Capture the cell that displays the provided text and extract its [x, y] central coordinate. 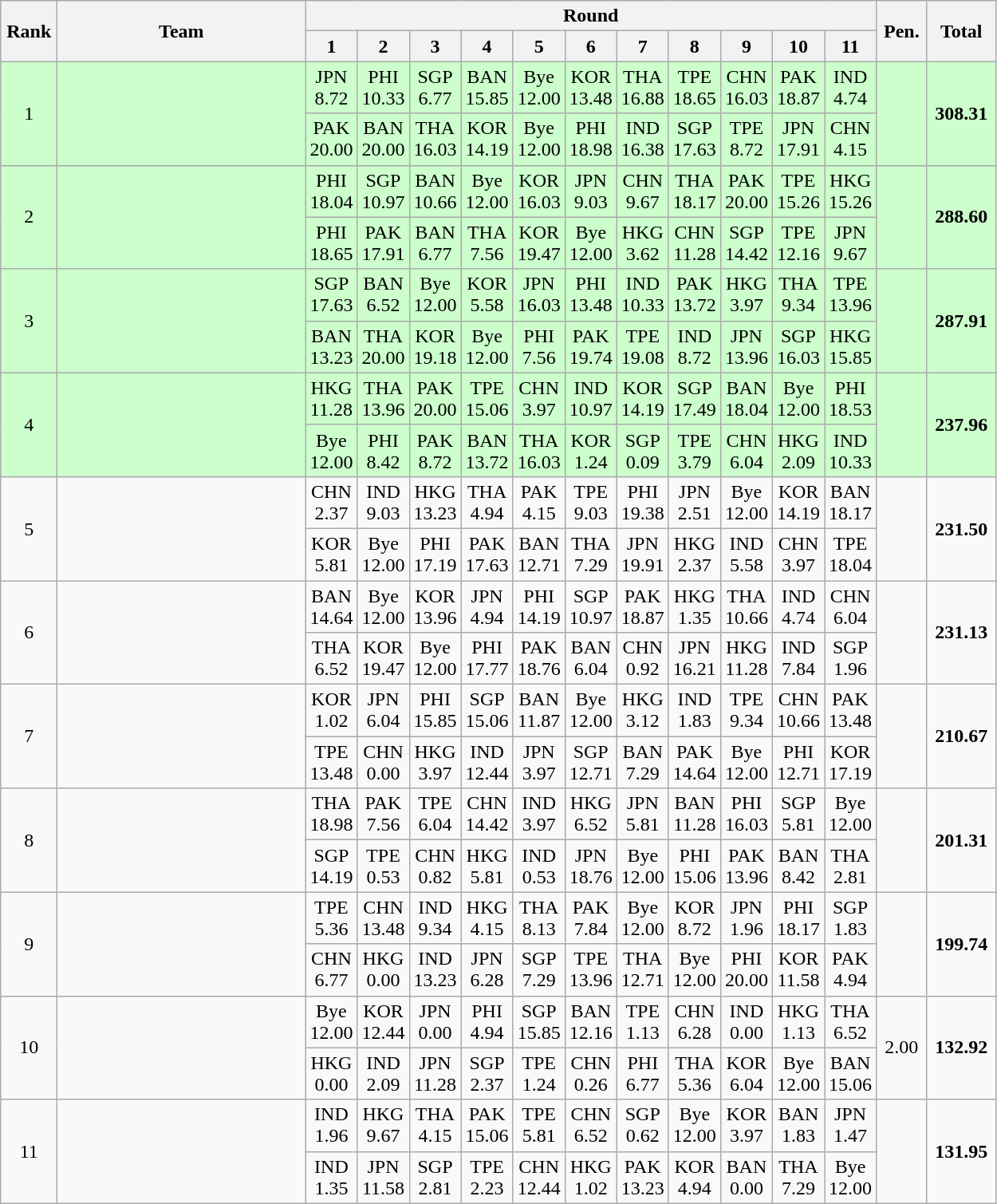
KOR1.02 [332, 710]
IND16.38 [643, 139]
KOR4.94 [694, 1178]
BAN13.23 [332, 346]
THA9.34 [798, 295]
IND3.97 [539, 814]
KOR6.04 [747, 1074]
BAN6.52 [383, 295]
PHI10.33 [383, 88]
THA8.13 [539, 918]
201.31 [961, 840]
PAK13.48 [850, 710]
JPN4.94 [487, 606]
HKG2.09 [798, 450]
CHN11.28 [694, 243]
HKG3.12 [643, 710]
TPE18.04 [850, 554]
BAN18.17 [850, 503]
KOR19.18 [435, 346]
PAK8.72 [435, 450]
BAN15.06 [850, 1074]
JPN9.67 [850, 243]
TPE6.04 [435, 814]
SGP0.09 [643, 450]
THA10.66 [747, 606]
BAN15.85 [487, 88]
KOR8.72 [694, 918]
JPN11.58 [383, 1178]
KOR3.97 [747, 1125]
KOR13.48 [590, 88]
308.31 [961, 113]
TPE0.53 [383, 866]
IND1.35 [332, 1178]
TPE9.03 [590, 503]
THA4.15 [435, 1125]
SGP1.83 [850, 918]
PHI12.71 [798, 763]
BAN20.00 [383, 139]
HKG9.67 [383, 1125]
TPE2.23 [487, 1178]
HKG1.35 [694, 606]
JPN0.00 [435, 1021]
PAK4.94 [850, 970]
HKG5.81 [487, 866]
SGP6.77 [435, 88]
HKG1.13 [798, 1021]
PHI18.17 [798, 918]
PAK19.74 [590, 346]
SGP15.85 [539, 1021]
TPE9.34 [747, 710]
IND10.97 [590, 399]
IND1.83 [694, 710]
HKG15.26 [850, 191]
PHI8.42 [383, 450]
HKG13.23 [435, 503]
PAK13.72 [694, 295]
TPE3.79 [694, 450]
PHI14.19 [539, 606]
PHI18.53 [850, 399]
JPN2.51 [694, 503]
PHI20.00 [747, 970]
PAK7.84 [590, 918]
CHN13.48 [383, 918]
131.95 [961, 1151]
JPN13.96 [747, 346]
TPE8.72 [747, 139]
PHI17.19 [435, 554]
PAK18.76 [539, 659]
CHN14.42 [487, 814]
IND7.84 [798, 659]
JPN6.28 [487, 970]
PHI18.04 [332, 191]
PAK15.06 [487, 1125]
CHN6.28 [694, 1021]
JPN19.91 [643, 554]
210.67 [961, 736]
THA18.98 [332, 814]
BAN12.71 [539, 554]
231.13 [961, 633]
IND9.03 [383, 503]
JPN6.04 [383, 710]
SGP2.37 [487, 1074]
BAN7.29 [643, 763]
SGP16.03 [798, 346]
PHI15.06 [694, 866]
199.74 [961, 944]
Round [591, 16]
THA20.00 [383, 346]
Total [961, 31]
KOR12.44 [383, 1021]
KOR5.81 [332, 554]
HKG1.02 [590, 1178]
PHI17.77 [487, 659]
BAN12.16 [590, 1021]
CHN10.66 [798, 710]
IND13.23 [435, 970]
KOR17.19 [850, 763]
SGP7.29 [539, 970]
KOR5.58 [487, 295]
THA12.71 [643, 970]
JPN3.97 [539, 763]
PHI15.85 [435, 710]
THA7.56 [487, 243]
IND5.58 [747, 554]
JPN11.28 [435, 1074]
BAN11.28 [694, 814]
IND9.34 [435, 918]
IND8.72 [694, 346]
JPN16.21 [694, 659]
KOR13.96 [435, 606]
IND12.44 [487, 763]
THA5.36 [694, 1074]
TPE12.16 [798, 243]
PAK7.56 [383, 814]
CHN6.52 [590, 1125]
JPN1.96 [747, 918]
JPN8.72 [332, 88]
PAK17.63 [487, 554]
PHI18.65 [332, 243]
SGP2.81 [435, 1178]
JPN17.91 [798, 139]
287.91 [961, 321]
BAN13.72 [487, 450]
KOR16.03 [539, 191]
THA16.88 [643, 88]
SGP1.96 [850, 659]
BAN6.04 [590, 659]
SGP14.42 [747, 243]
IND0.00 [747, 1021]
TPE1.24 [539, 1074]
CHN0.82 [435, 866]
288.60 [961, 217]
THA18.17 [694, 191]
BAN18.04 [747, 399]
Team [182, 31]
HKG3.62 [643, 243]
TPE19.08 [643, 346]
237.96 [961, 424]
CHN9.67 [643, 191]
TPE5.36 [332, 918]
CHN16.03 [747, 88]
PAK13.96 [747, 866]
PAK14.64 [694, 763]
PHI13.48 [590, 295]
PHI19.38 [643, 503]
PHI6.77 [643, 1074]
CHN12.44 [539, 1178]
THA2.81 [850, 866]
KOR1.24 [590, 450]
BAN8.42 [798, 866]
BAN14.64 [332, 606]
HKG6.52 [590, 814]
BAN11.87 [539, 710]
IND1.96 [332, 1125]
CHN0.26 [590, 1074]
CHN4.15 [850, 139]
BAN0.00 [747, 1178]
PHI4.94 [487, 1021]
TPE1.13 [643, 1021]
SGP5.81 [798, 814]
IND0.53 [539, 866]
IND2.09 [383, 1074]
TPE15.26 [798, 191]
TPE15.06 [487, 399]
CHN0.92 [643, 659]
JPN9.03 [590, 191]
TPE13.48 [332, 763]
HKG15.85 [850, 346]
BAN6.77 [435, 243]
JPN1.47 [850, 1125]
SGP0.62 [643, 1125]
PHI18.98 [590, 139]
Pen. [902, 31]
KOR11.58 [798, 970]
TPE18.65 [694, 88]
PAK13.23 [643, 1178]
231.50 [961, 528]
SGP15.06 [487, 710]
TPE5.81 [539, 1125]
BAN10.66 [435, 191]
CHN6.77 [332, 970]
2.00 [902, 1048]
HKG2.37 [694, 554]
SGP12.71 [590, 763]
CHN0.00 [383, 763]
THA13.96 [383, 399]
SGP17.49 [694, 399]
Rank [29, 31]
JPN16.03 [539, 295]
PHI7.56 [539, 346]
BAN1.83 [798, 1125]
JPN18.76 [590, 866]
PAK4.15 [539, 503]
132.92 [961, 1048]
JPN5.81 [643, 814]
THA4.94 [487, 503]
PAK17.91 [383, 243]
SGP14.19 [332, 866]
CHN2.37 [332, 503]
HKG4.15 [487, 918]
PHI16.03 [747, 814]
